Detect which cell encompasses the target text, then output its [X, Y] center coordinate. 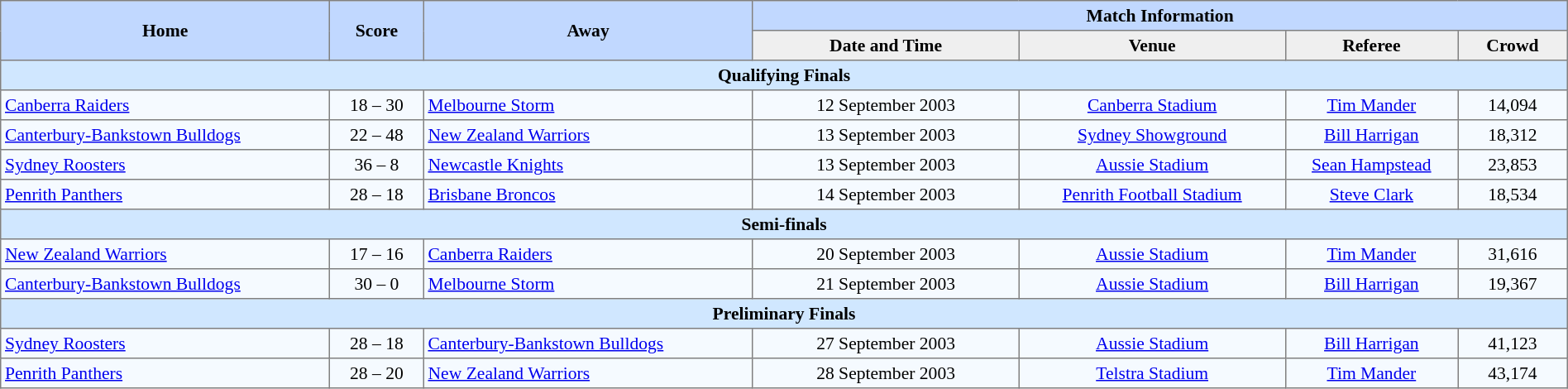
Preliminary Finals [784, 314]
18,312 [1513, 135]
28 – 20 [377, 373]
23,853 [1513, 165]
18 – 30 [377, 105]
28 September 2003 [886, 373]
18,534 [1513, 194]
Date and Time [886, 46]
Telstra Stadium [1152, 373]
17 – 16 [377, 254]
19,367 [1513, 284]
Qualifying Finals [784, 75]
43,174 [1513, 373]
30 – 0 [377, 284]
Match Information [1159, 16]
21 September 2003 [886, 284]
22 – 48 [377, 135]
Brisbane Broncos [588, 194]
Score [377, 31]
Newcastle Knights [588, 165]
12 September 2003 [886, 105]
Away [588, 31]
Semi-finals [784, 224]
Referee [1371, 46]
14,094 [1513, 105]
Canberra Stadium [1152, 105]
Home [165, 31]
Steve Clark [1371, 194]
31,616 [1513, 254]
Venue [1152, 46]
20 September 2003 [886, 254]
36 – 8 [377, 165]
27 September 2003 [886, 343]
41,123 [1513, 343]
14 September 2003 [886, 194]
Sean Hampstead [1371, 165]
Sydney Showground [1152, 135]
Penrith Football Stadium [1152, 194]
Crowd [1513, 46]
